Return the [X, Y] coordinate for the center point of the cell that contains the specified text.  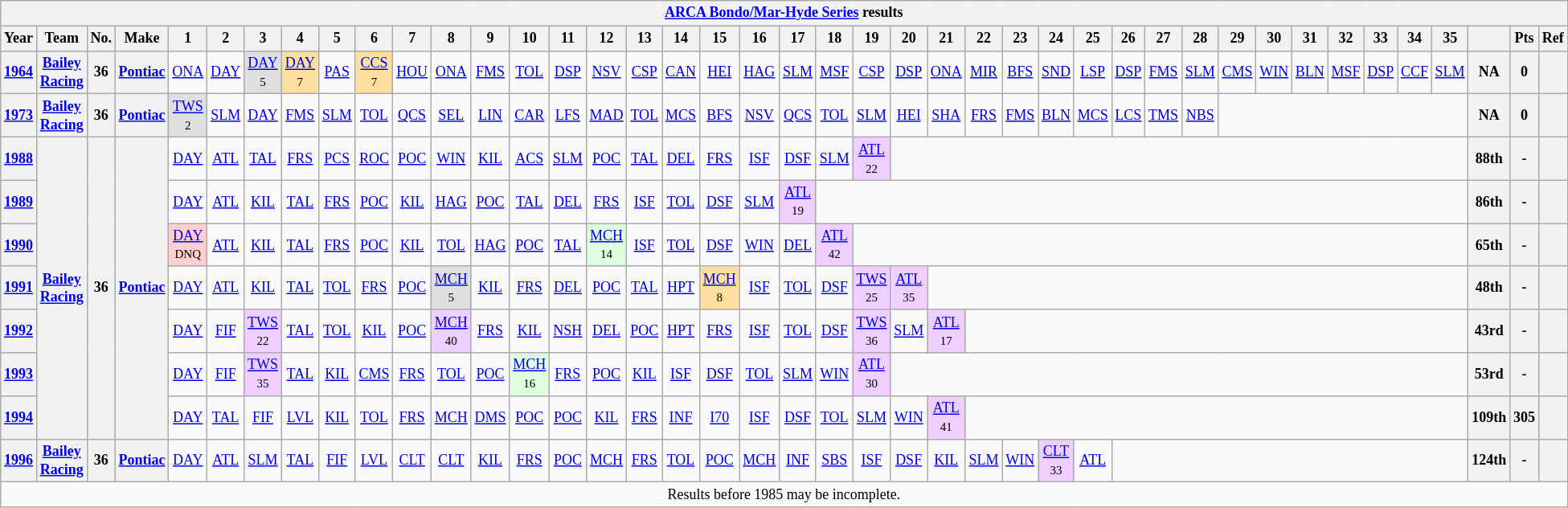
Ref [1553, 39]
27 [1164, 39]
ARCA Bondo/Mar-Hyde Series results [784, 13]
PCS [337, 158]
88th [1489, 158]
DAY7 [300, 72]
1991 [19, 288]
CAR [530, 116]
MCH5 [451, 288]
Team [61, 39]
65th [1489, 245]
MCH16 [530, 375]
ACS [530, 158]
53rd [1489, 375]
7 [412, 39]
LSP [1093, 72]
NBS [1200, 116]
ATL30 [871, 375]
1989 [19, 202]
1992 [19, 331]
DMS [490, 417]
1973 [19, 116]
124th [1489, 461]
ATL42 [834, 245]
6 [375, 39]
4 [300, 39]
SHA [947, 116]
MAD [606, 116]
ATL19 [798, 202]
35 [1450, 39]
1996 [19, 461]
LIN [490, 116]
34 [1414, 39]
30 [1275, 39]
SND [1056, 72]
ATL35 [909, 288]
33 [1381, 39]
17 [798, 39]
2 [226, 39]
1988 [19, 158]
TWS35 [264, 375]
I70 [719, 417]
32 [1345, 39]
MIR [984, 72]
1990 [19, 245]
31 [1310, 39]
14 [682, 39]
No. [101, 39]
Results before 1985 may be incomplete. [784, 495]
ATL17 [947, 331]
24 [1056, 39]
Year [19, 39]
22 [984, 39]
MCH40 [451, 331]
1 [188, 39]
MCH14 [606, 245]
305 [1525, 417]
SBS [834, 461]
TWS25 [871, 288]
TWS22 [264, 331]
HOU [412, 72]
11 [568, 39]
CCF [1414, 72]
TWS2 [188, 116]
13 [645, 39]
CAN [682, 72]
29 [1238, 39]
LCS [1128, 116]
28 [1200, 39]
12 [606, 39]
PAS [337, 72]
ATL41 [947, 417]
86th [1489, 202]
48th [1489, 288]
Pts [1525, 39]
10 [530, 39]
LFS [568, 116]
23 [1021, 39]
21 [947, 39]
18 [834, 39]
20 [909, 39]
43rd [1489, 331]
15 [719, 39]
19 [871, 39]
CLT33 [1056, 461]
3 [264, 39]
16 [759, 39]
NSH [568, 331]
DAYDNQ [188, 245]
SEL [451, 116]
9 [490, 39]
26 [1128, 39]
Make [141, 39]
TMS [1164, 116]
TWS36 [871, 331]
ATL22 [871, 158]
25 [1093, 39]
1994 [19, 417]
5 [337, 39]
ROC [375, 158]
1964 [19, 72]
CCS7 [375, 72]
109th [1489, 417]
MCH8 [719, 288]
DAY5 [264, 72]
1993 [19, 375]
8 [451, 39]
